Scan for the cell matching the given text and deliver its [x, y] coordinate at center. 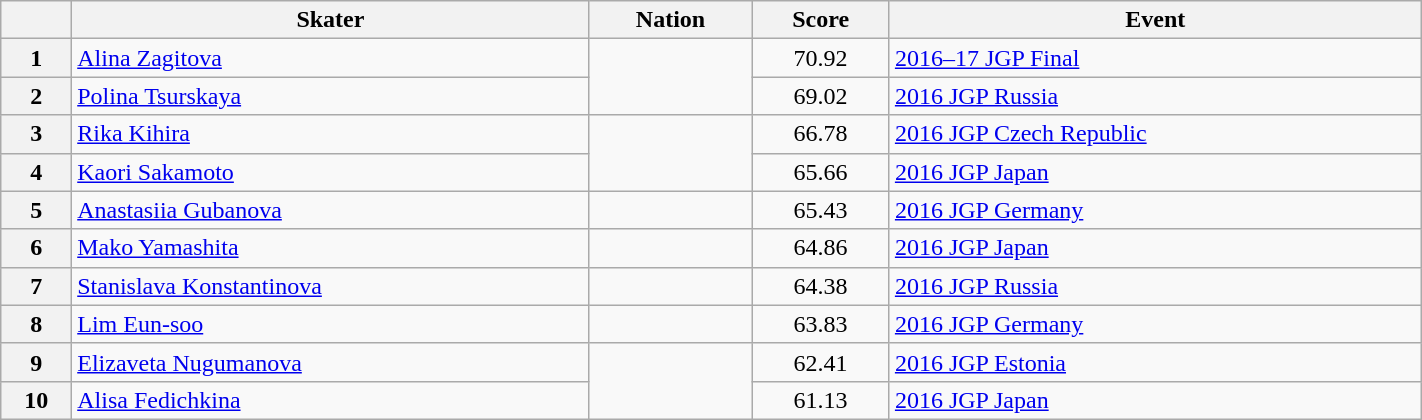
Skater [330, 20]
Nation [670, 20]
69.02 [820, 96]
Score [820, 20]
66.78 [820, 134]
61.13 [820, 400]
1 [36, 58]
2016–17 JGP Final [1155, 58]
2016 JGP Estonia [1155, 362]
Elizaveta Nugumanova [330, 362]
7 [36, 286]
2016 JGP Czech Republic [1155, 134]
70.92 [820, 58]
63.83 [820, 324]
8 [36, 324]
4 [36, 172]
62.41 [820, 362]
65.66 [820, 172]
Polina Tsurskaya [330, 96]
9 [36, 362]
Alina Zagitova [330, 58]
Kaori Sakamoto [330, 172]
Mako Yamashita [330, 248]
Rika Kihira [330, 134]
Lim Eun-soo [330, 324]
10 [36, 400]
3 [36, 134]
6 [36, 248]
Stanislava Konstantinova [330, 286]
2 [36, 96]
Alisa Fedichkina [330, 400]
64.86 [820, 248]
Anastasiia Gubanova [330, 210]
65.43 [820, 210]
64.38 [820, 286]
5 [36, 210]
Event [1155, 20]
